Provide the (X, Y) coordinate of the cell's center where the given text is located.  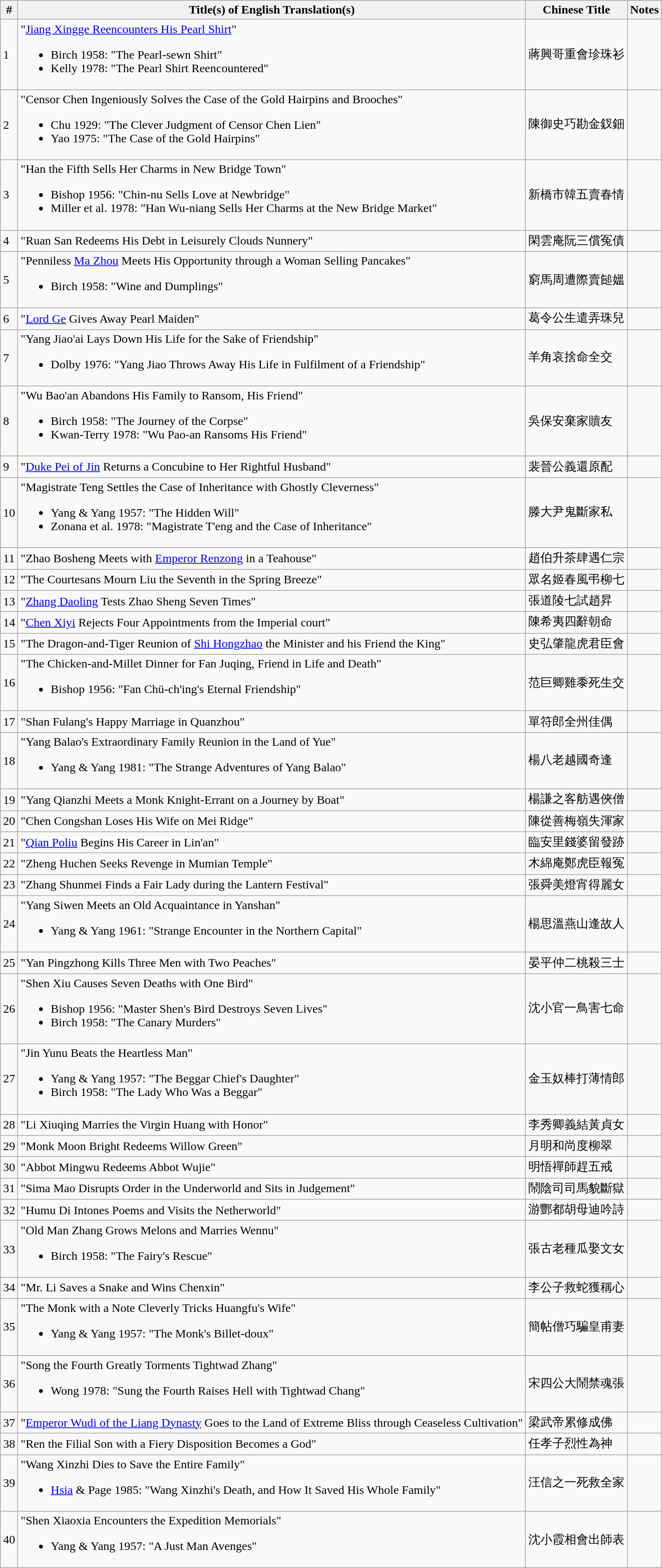
汪信之一死救全家 (577, 1483)
28 (9, 1125)
29 (9, 1147)
葛令公生遣弄珠兒 (577, 319)
4 (9, 241)
39 (9, 1483)
"Yang Jiao'ai Lays Down His Life for the Sake of Friendship"Dolby 1976: "Yang Jiao Throws Away His Life in Fulfilment of a Friendship" (272, 358)
新橋市韓五賣春情 (577, 195)
27 (9, 1079)
閑雲庵阮三償冤債 (577, 241)
滕大尹鬼斷家私 (577, 513)
1 (9, 55)
"Jiang Xingge Reencounters His Pearl Shirt"Birch 1958: "The Pearl-sewn Shirt"Kelly 1978: "The Pearl Shirt Reencountered" (272, 55)
Title(s) of English Translation(s) (272, 10)
"Yan Pingzhong Kills Three Men with Two Peaches" (272, 963)
晏平仲二桃殺三士 (577, 963)
"Song the Fourth Greatly Torments Tightwad Zhang"Wong 1978: "Sung the Fourth Raises Hell with Tightwad Chang" (272, 1383)
32 (9, 1210)
眾名姬春風弔柳七 (577, 580)
7 (9, 358)
10 (9, 513)
李秀卿義結黃貞女 (577, 1125)
"Lord Ge Gives Away Pearl Maiden" (272, 319)
游酆都胡母迪吟詩 (577, 1210)
"Li Xiuqing Marries the Virgin Huang with Honor" (272, 1125)
羊角哀捨命全交 (577, 358)
楊思溫燕山逢故人 (577, 924)
陳從善梅嶺失渾家 (577, 821)
"Qian Poliu Begins His Career in Lin'an" (272, 843)
"Wu Bao'an Abandons His Family to Ransom, His Friend"Birch 1958: "The Journey of the Corpse"Kwan-Terry 1978: "Wu Pao-an Ransoms His Friend" (272, 421)
"Shen Xiaoxia Encounters the Expedition Memorials"Yang & Yang 1957: "A Just Man Avenges" (272, 1539)
"Shan Fulang's Happy Marriage in Quanzhou" (272, 722)
"Abbot Mingwu Redeems Abbot Wujie" (272, 1168)
"Yang Qianzhi Meets a Monk Knight-Errant on a Journey by Boat" (272, 800)
張舜美燈宵得麗女 (577, 885)
月明和尚度柳翠 (577, 1147)
裴晉公義還原配 (577, 467)
25 (9, 963)
"Zhao Bosheng Meets with Emperor Renzong in a Teahouse" (272, 558)
沈小霞相會出師表 (577, 1539)
# (9, 10)
"Wang Xinzhi Dies to Save the Entire Family"Hsia & Page 1985: "Wang Xinzhi's Death, and How It Saved His Whole Family" (272, 1483)
19 (9, 800)
"Ruan San Redeems His Debt in Leisurely Clouds Nunnery" (272, 241)
5 (9, 280)
37 (9, 1423)
"Humu Di Intones Poems and Visits the Netherworld" (272, 1210)
33 (9, 1249)
"Shen Xiu Causes Seven Deaths with One Bird"Bishop 1956: "Master Shen's Bird Destroys Seven Lives"Birch 1958: "The Canary Murders" (272, 1009)
梁武帝累修成佛 (577, 1423)
窮馬周遭際賣䭔媼 (577, 280)
"Yang Siwen Meets an Old Acquaintance in Yanshan"Yang & Yang 1961: "Strange Encounter in the Northern Capital" (272, 924)
24 (9, 924)
34 (9, 1288)
14 (9, 622)
"Zheng Huchen Seeks Revenge in Mumian Temple" (272, 864)
單符郎全州佳偶 (577, 722)
"Jin Yunu Beats the Heartless Man"Yang & Yang 1957: "The Beggar Chief's Daughter"Birch 1958: "The Lady Who Was a Beggar" (272, 1079)
2 (9, 125)
Chinese Title (577, 10)
8 (9, 421)
臨安里錢婆留發跡 (577, 843)
18 (9, 761)
30 (9, 1168)
38 (9, 1444)
16 (9, 683)
"The Dragon-and-Tiger Reunion of Shi Hongzhao the Minister and his Friend the King" (272, 643)
22 (9, 864)
宋四公大鬧禁魂張 (577, 1383)
9 (9, 467)
楊謙之客舫遇俠僧 (577, 800)
張道陵七試趙昇 (577, 601)
李公子救蛇獲稱心 (577, 1288)
明悟禪師趕五戒 (577, 1168)
張古老種瓜娶文女 (577, 1249)
簡帖僧巧騙皇甫妻 (577, 1327)
"Penniless Ma Zhou Meets His Opportunity through a Woman Selling Pancakes"Birch 1958: "Wine and Dumplings" (272, 280)
35 (9, 1327)
3 (9, 195)
陳御史巧勘金釵鈿 (577, 125)
楊八老越國奇逢 (577, 761)
"Chen Xiyi Rejects Four Appointments from the Imperial court" (272, 622)
"Mr. Li Saves a Snake and Wins Chenxin" (272, 1288)
"The Courtesans Mourn Liu the Seventh in the Spring Breeze" (272, 580)
6 (9, 319)
23 (9, 885)
36 (9, 1383)
"Sima Mao Disrupts Order in the Underworld and Sits in Judgement" (272, 1189)
金玉奴棒打薄情郎 (577, 1079)
吳保安棄家贖友 (577, 421)
"Yang Balao's Extraordinary Family Reunion in the Land of Yue"Yang & Yang 1981: "The Strange Adventures of Yang Balao" (272, 761)
"Duke Pei of Jin Returns a Concubine to Her Rightful Husband" (272, 467)
11 (9, 558)
沈小官一鳥害七命 (577, 1009)
12 (9, 580)
26 (9, 1009)
"Ren the Filial Son with a Fiery Disposition Becomes a God" (272, 1444)
21 (9, 843)
史弘肇龍虎君臣會 (577, 643)
"Zhang Daoling Tests Zhao Sheng Seven Times" (272, 601)
31 (9, 1189)
"The Monk with a Note Cleverly Tricks Huangfu's Wife"Yang & Yang 1957: "The Monk's Billet-doux" (272, 1327)
任孝子烈性為神 (577, 1444)
40 (9, 1539)
"Chen Congshan Loses His Wife on Mei Ridge" (272, 821)
15 (9, 643)
20 (9, 821)
Notes (644, 10)
17 (9, 722)
蔣興哥重會珍珠衫 (577, 55)
"Monk Moon Bright Redeems Willow Green" (272, 1147)
陳希夷四辭朝命 (577, 622)
范巨卿雞黍死生交 (577, 683)
"The Chicken-and-Millet Dinner for Fan Juqing, Friend in Life and Death"Bishop 1956: "Fan Chü-ch'ing's Eternal Friendship" (272, 683)
鬧陰司司馬貌斷獄 (577, 1189)
"Zhang Shunmei Finds a Fair Lady during the Lantern Festival" (272, 885)
"Old Man Zhang Grows Melons and Marries Wennu"Birch 1958: "The Fairy's Rescue" (272, 1249)
"Emperor Wudi of the Liang Dynasty Goes to the Land of Extreme Bliss through Ceaseless Cultivation" (272, 1423)
木綿庵鄭虎臣報冤 (577, 864)
13 (9, 601)
趙伯升茶肆遇仁宗 (577, 558)
